Locate the cell with the specified text and output its (x, y) center coordinate. 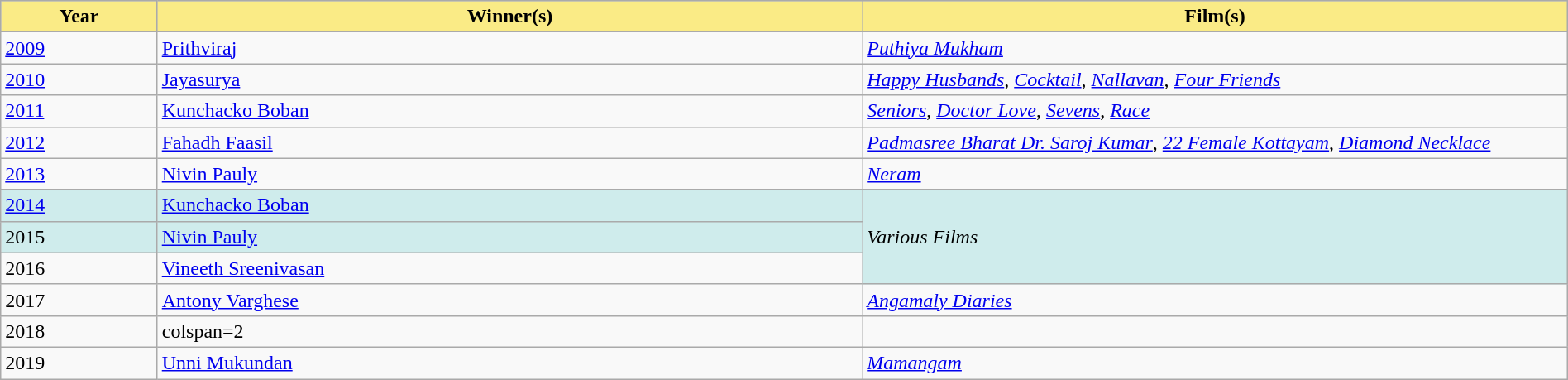
Happy Husbands, Cocktail, Nallavan, Four Friends (1216, 79)
Puthiya Mukham (1216, 48)
2013 (79, 174)
2010 (79, 79)
Angamaly Diaries (1216, 300)
Film(s) (1216, 17)
2012 (79, 142)
2017 (79, 300)
Prithviraj (509, 48)
Fahadh Faasil (509, 142)
Seniors, Doctor Love, Sevens, Race (1216, 111)
2016 (79, 268)
Padmasree Bharat Dr. Saroj Kumar, 22 Female Kottayam, Diamond Necklace (1216, 142)
Mamangam (1216, 363)
2018 (79, 331)
Unni Mukundan (509, 363)
Vineeth Sreenivasan (509, 268)
Jayasurya (509, 79)
2009 (79, 48)
2011 (79, 111)
Antony Varghese (509, 300)
colspan=2 (509, 331)
2019 (79, 363)
Year (79, 17)
2014 (79, 205)
2015 (79, 237)
Winner(s) (509, 17)
Neram (1216, 174)
Various Films (1216, 237)
